Capture the cell that displays the provided text and extract its [x, y] central coordinate. 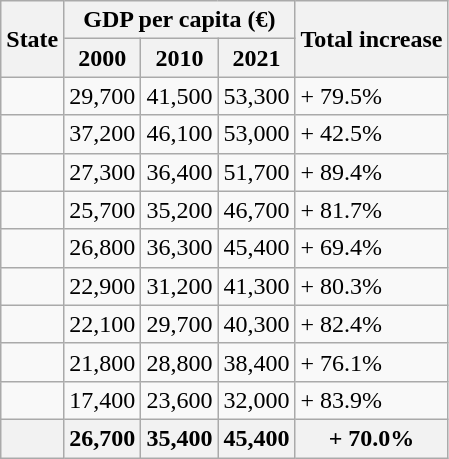
2000 [102, 58]
+ 42.5% [372, 134]
53,300 [256, 96]
40,300 [256, 324]
+ 76.1% [372, 362]
35,400 [180, 438]
+ 69.4% [372, 248]
37,200 [102, 134]
38,400 [256, 362]
28,800 [180, 362]
41,500 [180, 96]
36,300 [180, 248]
21,800 [102, 362]
+ 81.7% [372, 210]
26,800 [102, 248]
41,300 [256, 286]
27,300 [102, 172]
22,900 [102, 286]
35,200 [180, 210]
+ 80.3% [372, 286]
32,000 [256, 400]
17,400 [102, 400]
+ 83.9% [372, 400]
25,700 [102, 210]
GDP per capita (€) [180, 20]
26,700 [102, 438]
31,200 [180, 286]
2021 [256, 58]
53,000 [256, 134]
State [32, 39]
+ 79.5% [372, 96]
46,100 [180, 134]
+ 70.0% [372, 438]
+ 89.4% [372, 172]
51,700 [256, 172]
46,700 [256, 210]
2010 [180, 58]
22,100 [102, 324]
36,400 [180, 172]
Total increase [372, 39]
+ 82.4% [372, 324]
23,600 [180, 400]
